From the cell containing the given text, extract its center point as [X, Y] coordinate. 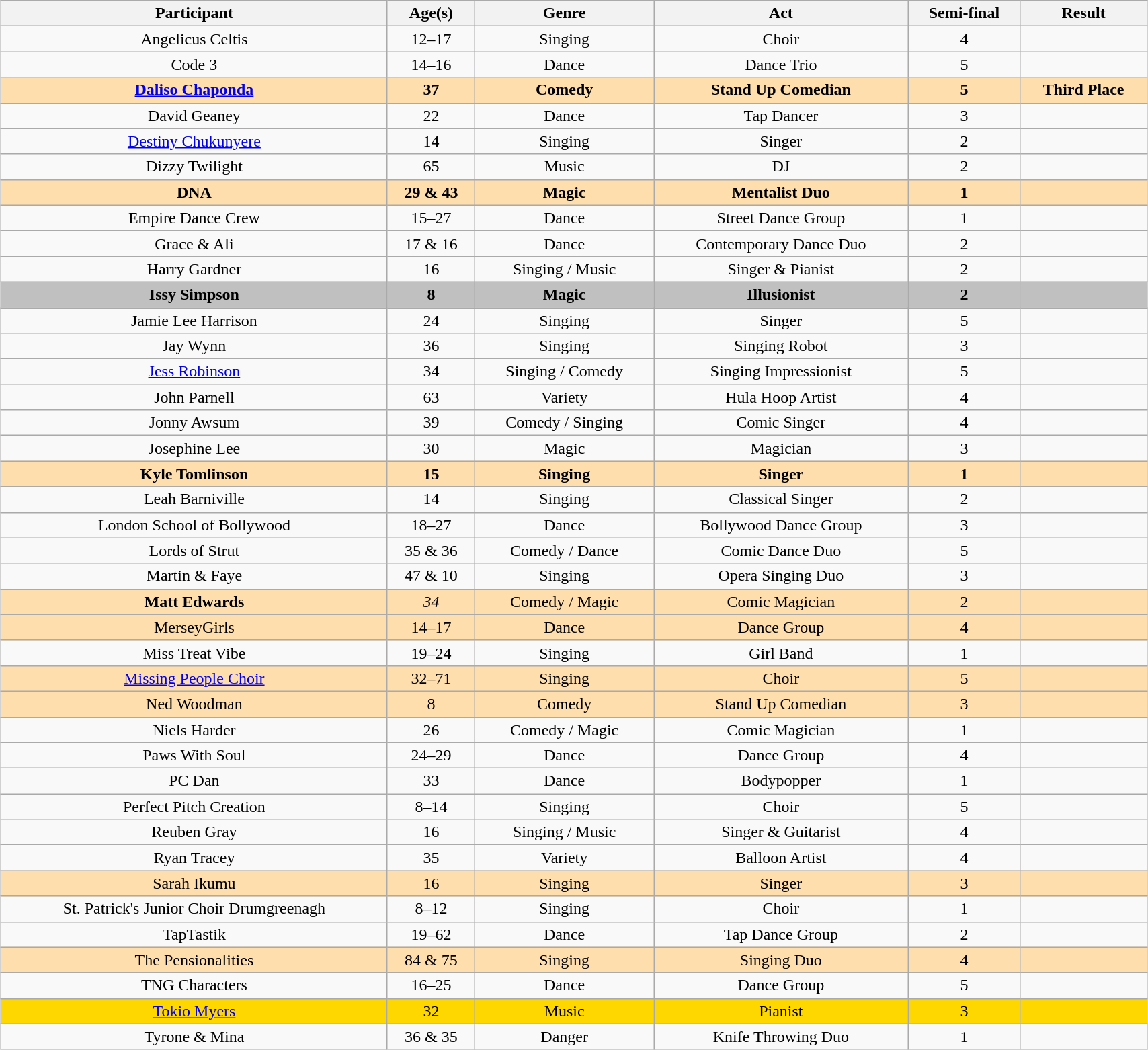
24–29 [431, 756]
Lords of Strut [195, 551]
St. Patrick's Junior Choir Drumgreenagh [195, 909]
47 & 10 [431, 576]
19–62 [431, 934]
Martin & Faye [195, 576]
Bollywood Dance Group [781, 525]
Genre [565, 13]
33 [431, 781]
PC Dan [195, 781]
Comedy / Singing [565, 423]
Semi-final [964, 13]
Grace & Ali [195, 243]
MerseyGirls [195, 627]
Singing Robot [781, 346]
35 [431, 858]
29 & 43 [431, 192]
Paws With Soul [195, 756]
12–17 [431, 39]
Age(s) [431, 13]
Jess Robinson [195, 372]
Matt Edwards [195, 602]
Ned Woodman [195, 704]
Girl Band [781, 653]
Kyle Tomlinson [195, 474]
63 [431, 397]
Perfect Pitch Creation [195, 807]
Missing People Choir [195, 678]
Balloon Artist [781, 858]
Jamie Lee Harrison [195, 321]
Illusionist [781, 294]
Jay Wynn [195, 346]
Miss Treat Vibe [195, 653]
Classical Singer [781, 499]
Mentalist Duo [781, 192]
84 & 75 [431, 960]
35 & 36 [431, 551]
Daliso Chaponda [195, 90]
36 [431, 346]
8–14 [431, 807]
Issy Simpson [195, 294]
Angelicus Celtis [195, 39]
Singer & Guitarist [781, 832]
Code 3 [195, 65]
Street Dance Group [781, 218]
22 [431, 116]
Singing Impressionist [781, 372]
Opera Singing Duo [781, 576]
65 [431, 167]
Hula Hoop Artist [781, 397]
Leah Barniville [195, 499]
Dance Trio [781, 65]
24 [431, 321]
Destiny Chukunyere [195, 141]
18–27 [431, 525]
TNG Characters [195, 985]
Third Place [1083, 90]
Niels Harder [195, 729]
Magician [781, 448]
Ryan Tracey [195, 858]
Comedy / Dance [565, 551]
Result [1083, 13]
DJ [781, 167]
26 [431, 729]
Tap Dance Group [781, 934]
Tyrone & Mina [195, 1037]
Singer & Pianist [781, 269]
39 [431, 423]
Comic Dance Duo [781, 551]
15 [431, 474]
Pianist [781, 1011]
Dizzy Twilight [195, 167]
Bodypopper [781, 781]
Josephine Lee [195, 448]
30 [431, 448]
London School of Bollywood [195, 525]
Tokio Myers [195, 1011]
16–25 [431, 985]
TapTastik [195, 934]
36 & 35 [431, 1037]
19–24 [431, 653]
32–71 [431, 678]
John Parnell [195, 397]
The Pensionalities [195, 960]
Act [781, 13]
Singing Duo [781, 960]
Participant [195, 13]
Danger [565, 1037]
17 & 16 [431, 243]
37 [431, 90]
32 [431, 1011]
Knife Throwing Duo [781, 1037]
David Geaney [195, 116]
Sarah Ikumu [195, 883]
14–17 [431, 627]
Tap Dancer [781, 116]
Harry Gardner [195, 269]
Comic Singer [781, 423]
Contemporary Dance Duo [781, 243]
15–27 [431, 218]
Empire Dance Crew [195, 218]
Singing / Comedy [565, 372]
14–16 [431, 65]
8–12 [431, 909]
Reuben Gray [195, 832]
DNA [195, 192]
Jonny Awsum [195, 423]
